From the cell containing the given text, extract its center point as (X, Y) coordinate. 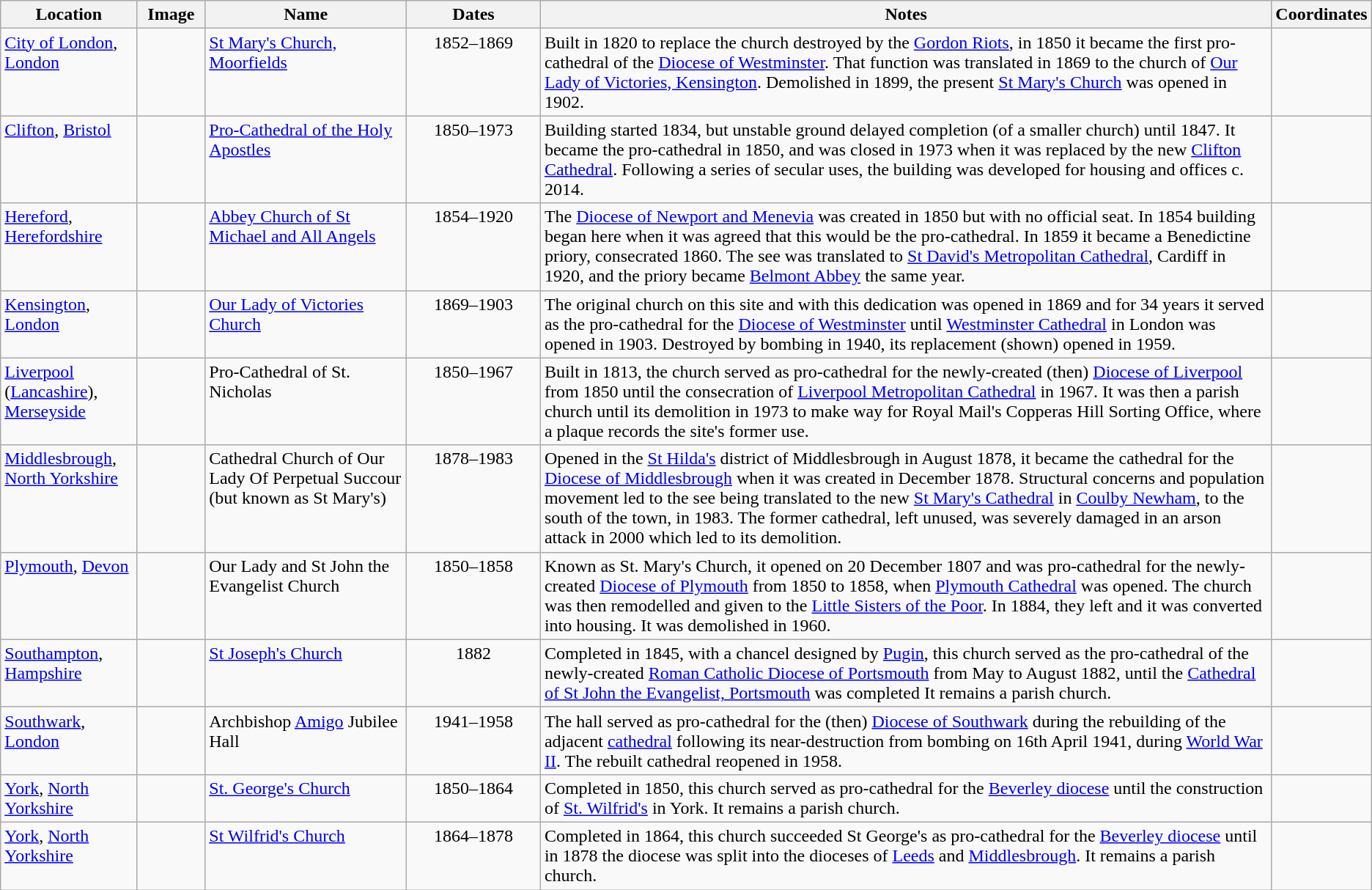
Abbey Church of St Michael and All Angels (306, 246)
Archbishop Amigo Jubilee Hall (306, 740)
St Joseph's Church (306, 673)
Dates (473, 15)
Liverpool (Lancashire), Merseyside (69, 402)
Southwark, London (69, 740)
St Wilfrid's Church (306, 856)
1854–1920 (473, 246)
Southampton, Hampshire (69, 673)
Name (306, 15)
1850–1858 (473, 595)
Location (69, 15)
1941–1958 (473, 740)
Pro-Cathedral of St. Nicholas (306, 402)
Cathedral Church of Our Lady Of Perpetual Succour (but known as St Mary's) (306, 499)
St. George's Church (306, 798)
Image (171, 15)
1850–1973 (473, 160)
Pro-Cathedral of the Holy Apostles (306, 160)
1850–1864 (473, 798)
Clifton, Bristol (69, 160)
Notes (906, 15)
Hereford, Herefordshire (69, 246)
1878–1983 (473, 499)
City of London, London (69, 72)
Plymouth, Devon (69, 595)
1850–1967 (473, 402)
Coordinates (1321, 15)
1864–1878 (473, 856)
Kensington, London (69, 324)
1852–1869 (473, 72)
1882 (473, 673)
Middlesbrough, North Yorkshire (69, 499)
St Mary's Church, Moorfields (306, 72)
Our Lady and St John the Evangelist Church (306, 595)
1869–1903 (473, 324)
Our Lady of Victories Church (306, 324)
